Capture the cell that displays the provided text and extract its [x, y] central coordinate. 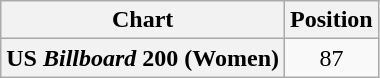
Position [332, 20]
Chart [143, 20]
87 [332, 58]
US Billboard 200 (Women) [143, 58]
